Provide the [X, Y] coordinate of the cell's center where the given text is located.  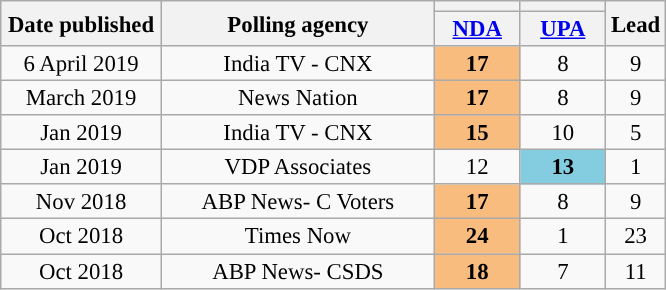
6 April 2019 [82, 64]
News Nation [298, 98]
10 [563, 132]
March 2019 [82, 98]
Date published [82, 24]
ABP News- CSDS [298, 272]
11 [636, 272]
Lead [636, 24]
23 [636, 236]
12 [477, 168]
13 [563, 168]
ABP News- C Voters [298, 202]
18 [477, 272]
VDP Associates [298, 168]
7 [563, 272]
5 [636, 132]
24 [477, 236]
Times Now [298, 236]
Nov 2018 [82, 202]
15 [477, 132]
Polling agency [298, 24]
NDA [477, 30]
UPA [563, 30]
